Detect which cell encompasses the target text, then output its [x, y] center coordinate. 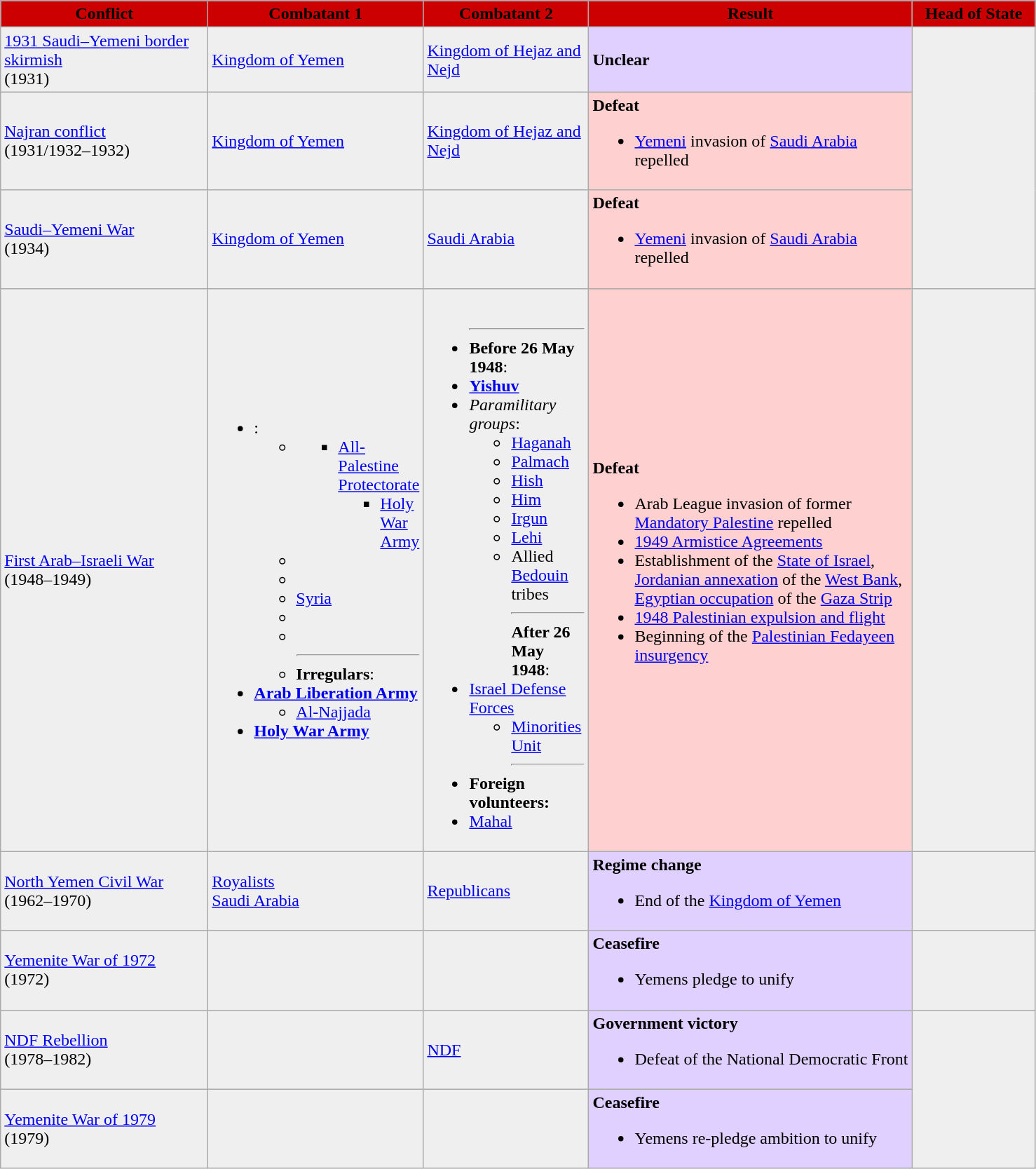
CeasefireYemens pledge to unify [750, 971]
CeasefireYemens re-pledge ambition to unify [750, 1129]
Unclear [750, 60]
Yemenite War of 1972(1972) [104, 971]
Result [750, 14]
North Yemen Civil War(1962–1970) [104, 891]
Combatant 2 [506, 14]
1931 Saudi–Yemeni border skirmish (1931) [104, 60]
NDF Rebellion(1978–1982) [104, 1049]
Najran conflict (1931/1932–1932) [104, 141]
Combatant 1 [315, 14]
Saudi–Yemeni War (1934) [104, 239]
Republicans [506, 891]
Conflict [104, 14]
Saudi Arabia [506, 239]
Head of State [974, 14]
Yemenite War of 1979(1979) [104, 1129]
NDF [506, 1049]
: All-Palestine Protectorate Holy War Army SyriaIrregulars: Arab Liberation Army Al-Najjada Holy War Army [315, 569]
Regime changeEnd of the Kingdom of Yemen [750, 891]
Government victoryDefeat of the National Democratic Front [750, 1049]
Royalists Saudi Arabia [315, 891]
First Arab–Israeli War(1948–1949) [104, 569]
